From the cell containing the given text, extract its center point as [X, Y] coordinate. 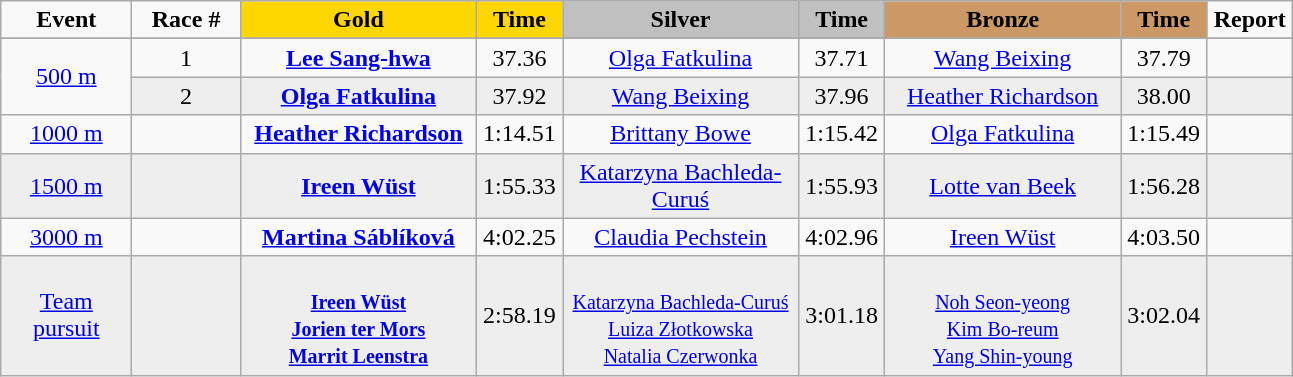
Ireen WüstJorien ter MorsMarrit Leenstra [358, 316]
500 m [66, 77]
38.00 [1164, 96]
Team pursuit [66, 316]
3:02.04 [1164, 316]
4:02.25 [519, 237]
Claudia Pechstein [680, 237]
1:15.49 [1164, 134]
1:55.33 [519, 186]
1500 m [66, 186]
1 [186, 58]
1:15.42 [842, 134]
37.92 [519, 96]
4:02.96 [842, 237]
Noh Seon-yeongKim Bo-reumYang Shin-young [1003, 316]
37.79 [1164, 58]
2:58.19 [519, 316]
Katarzyna Bachleda-Curuś [680, 186]
Lotte van Beek [1003, 186]
Report [1250, 20]
4:03.50 [1164, 237]
Brittany Bowe [680, 134]
37.96 [842, 96]
Bronze [1003, 20]
1:56.28 [1164, 186]
Lee Sang-hwa [358, 58]
Martina Sáblíková [358, 237]
Race # [186, 20]
2 [186, 96]
37.71 [842, 58]
Gold [358, 20]
1:55.93 [842, 186]
Event [66, 20]
37.36 [519, 58]
1000 m [66, 134]
3000 m [66, 237]
Katarzyna Bachleda-CuruśLuiza ZłotkowskaNatalia Czerwonka [680, 316]
3:01.18 [842, 316]
1:14.51 [519, 134]
Silver [680, 20]
